Provide the [X, Y] coordinate of the cell's center where the given text is located.  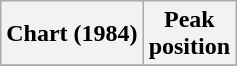
Chart (1984) [72, 34]
Peakposition [189, 34]
